Locate the cell with the specified text and output its [X, Y] center coordinate. 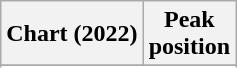
Chart (2022) [72, 34]
Peakposition [189, 34]
